For the text-containing cell, return its midpoint in [X, Y] coordinate format. 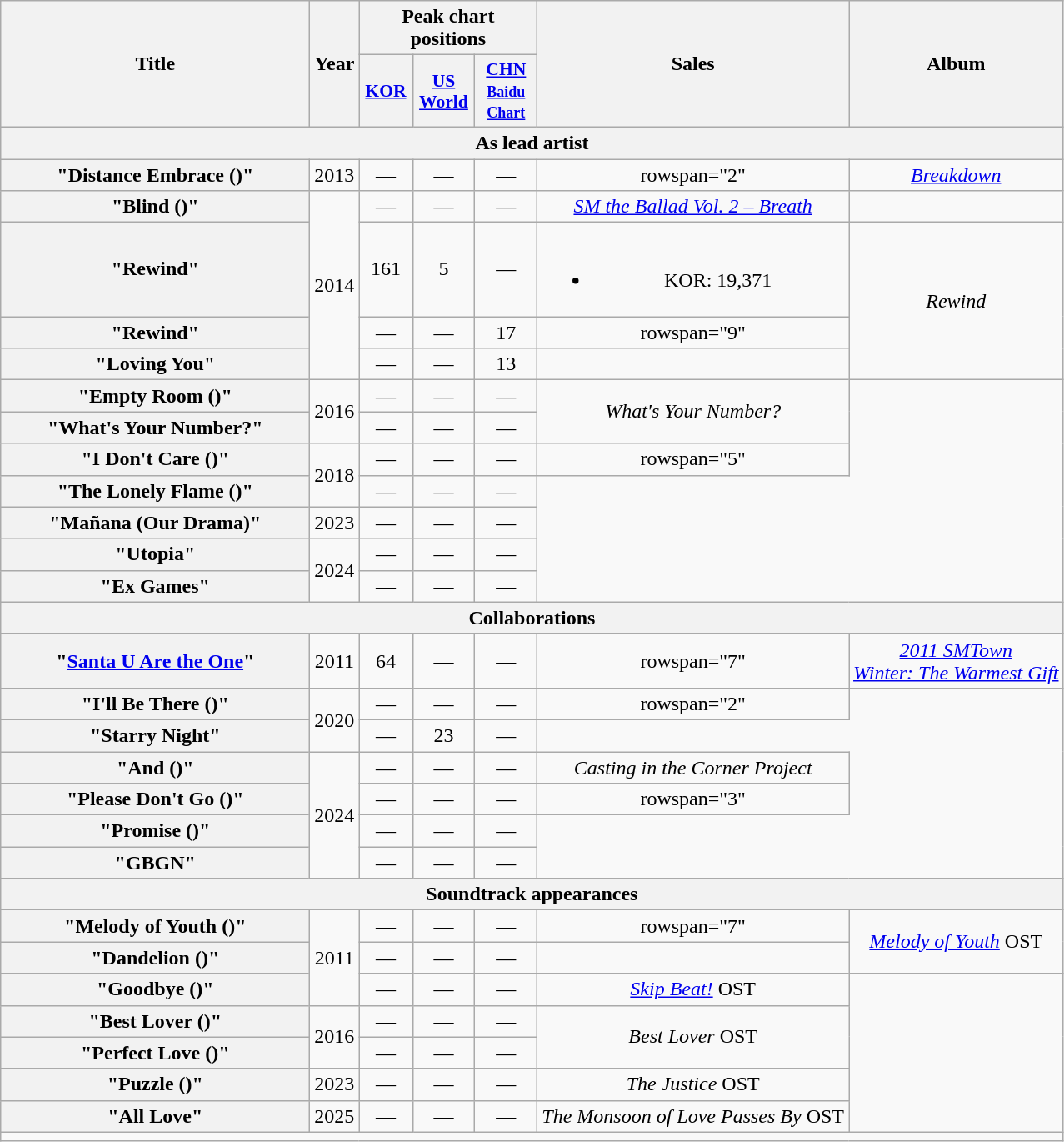
As lead artist [532, 143]
"Dandelion ()" [155, 958]
Breakdown [957, 174]
Soundtrack appearances [532, 894]
"Blind ()" [155, 207]
"Starry Night" [155, 735]
The Monsoon of Love Passes By OST [693, 1116]
"Ex Games" [155, 586]
rowspan="5" [693, 459]
rowspan="3" [693, 799]
2025 [335, 1116]
Casting in the Corner Project [693, 768]
The Justice OST [693, 1084]
64 [386, 660]
US World [443, 92]
"Best Lover ()" [155, 1021]
"And ()" [155, 768]
Collaborations [532, 618]
2011 SMTownWinter: The Warmest Gift [957, 660]
Rewind [957, 302]
Skip Beat! OST [693, 989]
"Goodbye ()" [155, 989]
"Loving You" [155, 364]
161 [386, 270]
"Perfect Love ()" [155, 1053]
13 [507, 364]
Melody of Youth OST [957, 942]
"All Love" [155, 1116]
"Santa U Are the One" [155, 660]
2013 [335, 174]
rowspan="9" [693, 333]
Year [335, 64]
Sales [693, 64]
"Distance Embrace ()" [155, 174]
Album [957, 64]
Peak chart positions [448, 28]
CHNBaidu Chart [507, 92]
"Empty Room ()" [155, 396]
"Melody of Youth ()" [155, 926]
"Puzzle ()" [155, 1084]
Title [155, 64]
2020 [335, 719]
"GBGN" [155, 863]
What's Your Number? [693, 412]
23 [443, 735]
KOR: 19,371 [693, 270]
"The Lonely Flame ()" [155, 491]
17 [507, 333]
KOR [386, 92]
"What's Your Number?" [155, 428]
SM the Ballad Vol. 2 – Breath [693, 207]
"Mañana (Our Drama)" [155, 523]
"Please Don't Go ()" [155, 799]
Best Lover OST [693, 1037]
"I'll Be There ()" [155, 704]
"Promise ()" [155, 831]
2018 [335, 475]
"I Don't Care ()" [155, 459]
"Utopia" [155, 554]
5 [443, 270]
2014 [335, 285]
